Find where the given text appears and provide that cell's center as (x, y) coordinate. 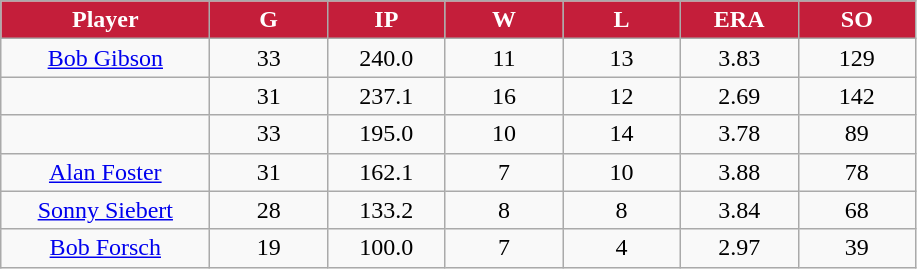
89 (857, 134)
162.1 (386, 172)
16 (504, 96)
Bob Forsch (106, 248)
3.84 (739, 210)
3.88 (739, 172)
4 (622, 248)
Sonny Siebert (106, 210)
133.2 (386, 210)
L (622, 20)
12 (622, 96)
ERA (739, 20)
14 (622, 134)
237.1 (386, 96)
142 (857, 96)
Bob Gibson (106, 58)
2.97 (739, 248)
19 (269, 248)
Player (106, 20)
13 (622, 58)
3.78 (739, 134)
3.83 (739, 58)
39 (857, 248)
78 (857, 172)
G (269, 20)
W (504, 20)
2.69 (739, 96)
28 (269, 210)
68 (857, 210)
240.0 (386, 58)
195.0 (386, 134)
IP (386, 20)
Alan Foster (106, 172)
11 (504, 58)
100.0 (386, 248)
SO (857, 20)
129 (857, 58)
